Capture the cell that displays the provided text and extract its [x, y] central coordinate. 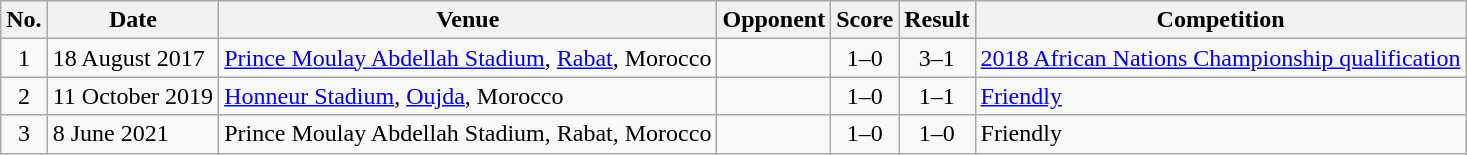
2018 African Nations Championship qualification [1220, 58]
1 [24, 58]
Honneur Stadium, Oujda, Morocco [468, 96]
3 [24, 134]
Score [865, 20]
Venue [468, 20]
Competition [1220, 20]
Opponent [774, 20]
Result [937, 20]
No. [24, 20]
1–1 [937, 96]
2 [24, 96]
8 June 2021 [132, 134]
18 August 2017 [132, 58]
3–1 [937, 58]
11 October 2019 [132, 96]
Date [132, 20]
